Scan for the cell matching the given text and deliver its [x, y] coordinate at center. 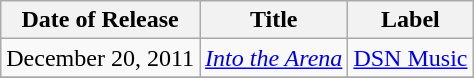
Into the Arena [274, 58]
Date of Release [100, 20]
Title [274, 20]
Label [410, 20]
DSN Music [410, 58]
December 20, 2011 [100, 58]
